Search for the cell housing the specified text and yield its (x, y) center coordinate. 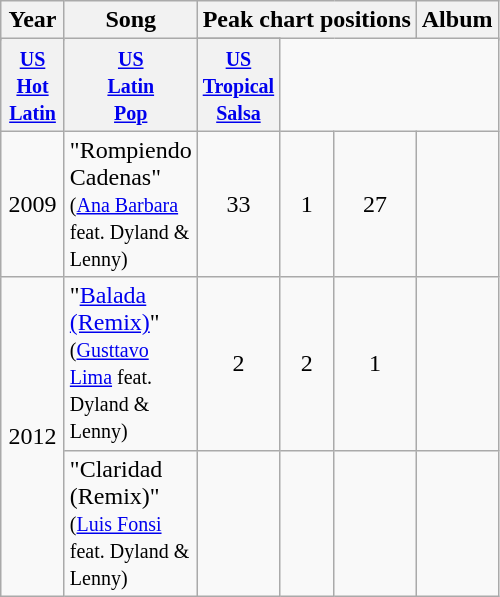
Year (33, 20)
2009 (33, 204)
Album (457, 20)
USHotLatin (33, 85)
2012 (33, 436)
"Rompiendo Cadenas" (Ana Barbara feat. Dyland & Lenny) (130, 204)
Peak chart positions (306, 20)
27 (375, 204)
USTropicalSalsa (238, 85)
Song (130, 20)
33 (238, 204)
USLatinPop (130, 85)
"Claridad (Remix)" (Luis Fonsi feat. Dyland & Lenny) (130, 523)
"Balada (Remix)" (Gusttavo Lima feat. Dyland & Lenny) (130, 364)
